Return the [X, Y] coordinate for the center point of the cell that contains the specified text.  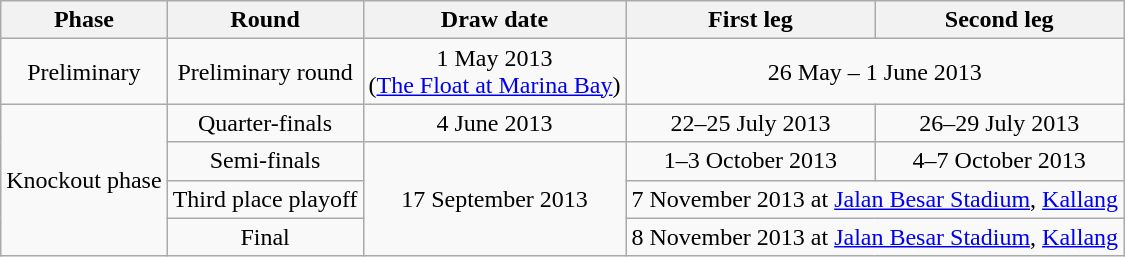
17 September 2013 [494, 199]
4–7 October 2013 [1000, 161]
Second leg [1000, 20]
Final [265, 237]
First leg [750, 20]
7 November 2013 at Jalan Besar Stadium, Kallang [875, 199]
Phase [84, 20]
Knockout phase [84, 180]
26–29 July 2013 [1000, 123]
8 November 2013 at Jalan Besar Stadium, Kallang [875, 237]
26 May – 1 June 2013 [875, 72]
Quarter-finals [265, 123]
4 June 2013 [494, 123]
22–25 July 2013 [750, 123]
Round [265, 20]
Draw date [494, 20]
Preliminary round [265, 72]
1–3 October 2013 [750, 161]
Third place playoff [265, 199]
Semi-finals [265, 161]
Preliminary [84, 72]
1 May 2013(The Float at Marina Bay) [494, 72]
